Capture the cell that displays the provided text and extract its (X, Y) central coordinate. 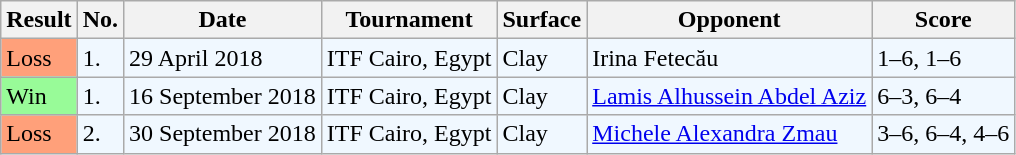
29 April 2018 (223, 58)
2. (100, 134)
Michele Alexandra Zmau (730, 134)
Result (39, 20)
3–6, 6–4, 4–6 (944, 134)
16 September 2018 (223, 96)
Lamis Alhussein Abdel Aziz (730, 96)
Date (223, 20)
Score (944, 20)
6–3, 6–4 (944, 96)
30 September 2018 (223, 134)
1–6, 1–6 (944, 58)
Irina Fetecău (730, 58)
Opponent (730, 20)
Surface (542, 20)
No. (100, 20)
Tournament (409, 20)
Win (39, 96)
